Provide the (X, Y) coordinate of the cell's center where the given text is located.  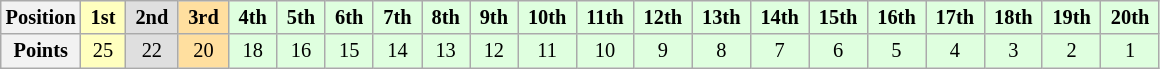
1 (1130, 51)
10th (547, 17)
19th (1071, 17)
4 (955, 51)
25 (104, 51)
12th (663, 17)
Position (41, 17)
11th (604, 17)
9 (663, 51)
6th (349, 17)
18 (253, 51)
1st (104, 17)
16th (896, 17)
12 (494, 51)
13th (721, 17)
18th (1013, 17)
4th (253, 17)
2nd (152, 17)
15th (838, 17)
20 (203, 51)
22 (152, 51)
8th (446, 17)
14th (779, 17)
7th (397, 17)
Points (41, 51)
5th (301, 17)
11 (547, 51)
5 (896, 51)
3rd (203, 17)
8 (721, 51)
7 (779, 51)
20th (1130, 17)
3 (1013, 51)
16 (301, 51)
17th (955, 17)
9th (494, 17)
13 (446, 51)
6 (838, 51)
10 (604, 51)
14 (397, 51)
2 (1071, 51)
15 (349, 51)
